Return [X, Y] of the center of cell containing provided text 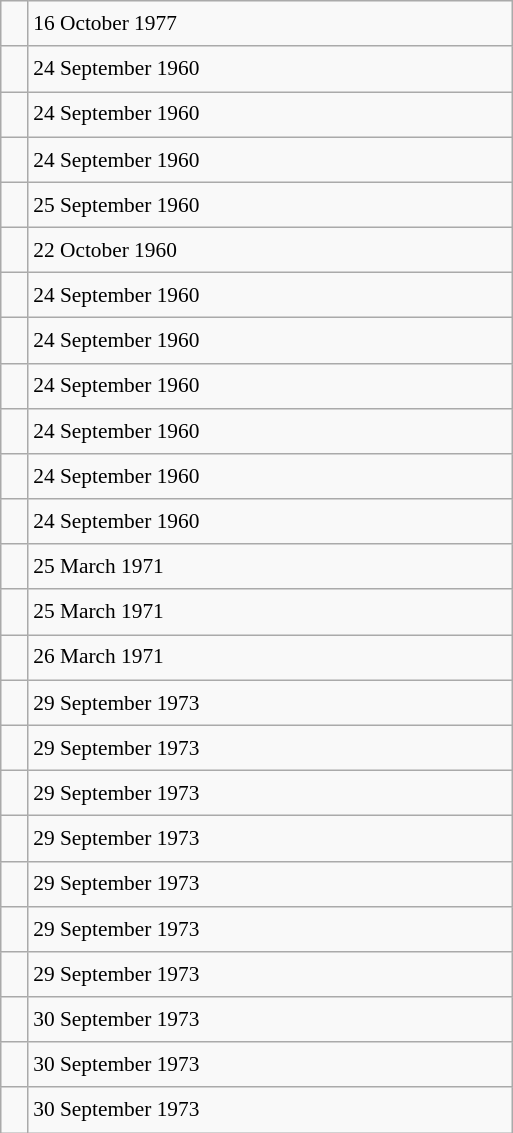
25 September 1960 [270, 204]
22 October 1960 [270, 250]
16 October 1977 [270, 24]
26 March 1971 [270, 658]
